Locate the cell with the specified text and output its [x, y] center coordinate. 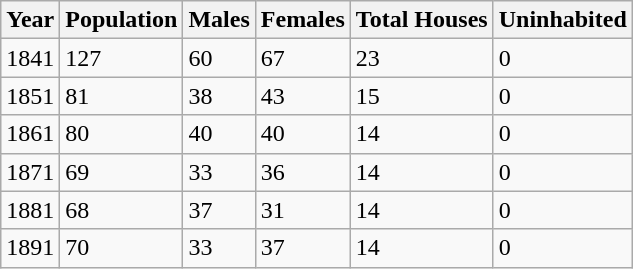
80 [122, 134]
60 [219, 58]
38 [219, 96]
67 [302, 58]
1881 [30, 210]
15 [422, 96]
36 [302, 172]
23 [422, 58]
81 [122, 96]
68 [122, 210]
1851 [30, 96]
Males [219, 20]
1841 [30, 58]
70 [122, 248]
43 [302, 96]
Population [122, 20]
Uninhabited [562, 20]
31 [302, 210]
1861 [30, 134]
Year [30, 20]
69 [122, 172]
1891 [30, 248]
Females [302, 20]
1871 [30, 172]
127 [122, 58]
Total Houses [422, 20]
